Find where the given text appears and provide that cell's center as [x, y] coordinate. 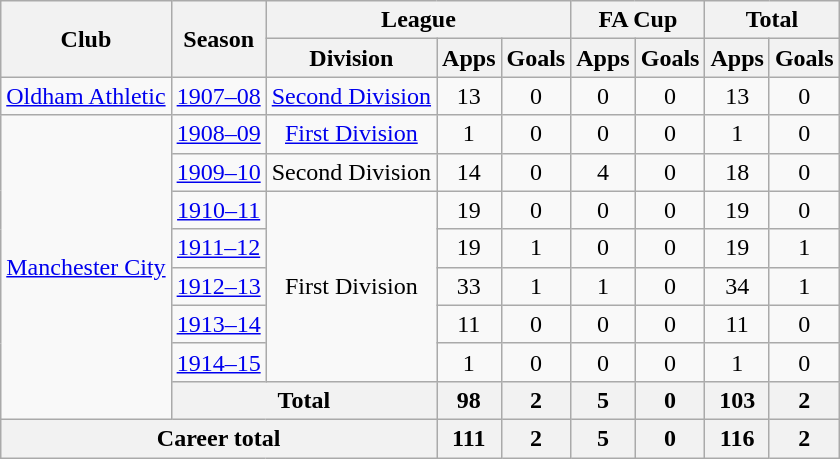
14 [469, 172]
FA Cup [638, 20]
League [418, 20]
Club [86, 39]
1911–12 [218, 248]
Manchester City [86, 267]
116 [737, 438]
Season [218, 39]
18 [737, 172]
1912–13 [218, 286]
33 [469, 286]
103 [737, 400]
1913–14 [218, 324]
1909–10 [218, 172]
Division [351, 58]
1914–15 [218, 362]
1907–08 [218, 96]
34 [737, 286]
4 [603, 172]
111 [469, 438]
1908–09 [218, 134]
98 [469, 400]
Career total [219, 438]
Oldham Athletic [86, 96]
1910–11 [218, 210]
